Locate the cell with the specified text and output its [X, Y] center coordinate. 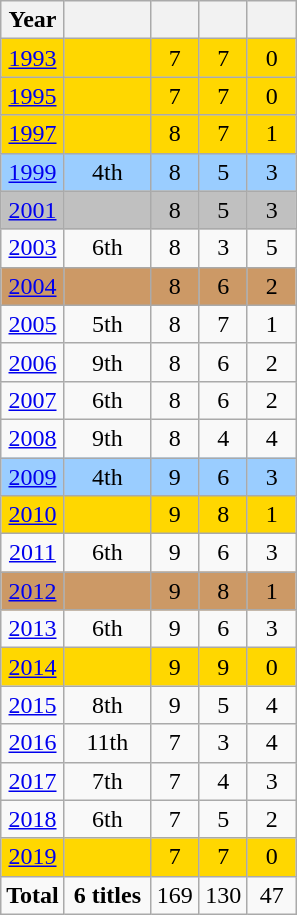
2011 [33, 553]
1997 [33, 134]
2003 [33, 248]
6 titles [107, 895]
2019 [33, 857]
2009 [33, 477]
2013 [33, 629]
7th [107, 781]
11th [107, 743]
2012 [33, 591]
1993 [33, 58]
2018 [33, 819]
47 [272, 895]
Year [33, 20]
2015 [33, 705]
2014 [33, 667]
2006 [33, 362]
2016 [33, 743]
Total [33, 895]
8th [107, 705]
5th [107, 324]
169 [174, 895]
2004 [33, 286]
2007 [33, 400]
1995 [33, 96]
1999 [33, 172]
130 [224, 895]
2010 [33, 515]
2005 [33, 324]
2008 [33, 438]
2001 [33, 210]
2017 [33, 781]
